Output the (X, Y) coordinate of the center of the cell containing the given text.  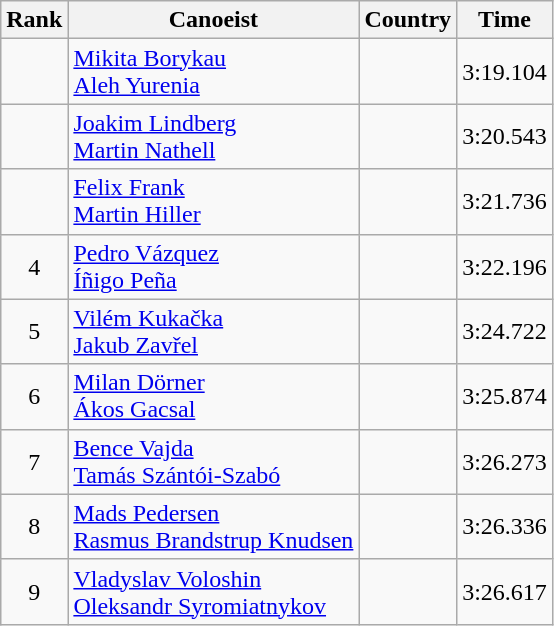
7 (34, 462)
9 (34, 592)
3:24.722 (505, 332)
4 (34, 266)
3:21.736 (505, 202)
3:25.874 (505, 396)
Felix FrankMartin Hiller (214, 202)
3:22.196 (505, 266)
Bence VajdaTamás Szántói-Szabó (214, 462)
3:26.273 (505, 462)
Vladyslav VoloshinOleksandr Syromiatnykov (214, 592)
3:20.543 (505, 136)
Vilém KukačkaJakub Zavřel (214, 332)
Milan DörnerÁkos Gacsal (214, 396)
3:19.104 (505, 72)
Pedro VázquezÍñigo Peña (214, 266)
Time (505, 20)
Canoeist (214, 20)
8 (34, 526)
Mikita BorykauAleh Yurenia (214, 72)
Country (408, 20)
Joakim LindbergMartin Nathell (214, 136)
Mads PedersenRasmus Brandstrup Knudsen (214, 526)
Rank (34, 20)
5 (34, 332)
3:26.617 (505, 592)
6 (34, 396)
3:26.336 (505, 526)
